Search for the cell housing the specified text and yield its (X, Y) center coordinate. 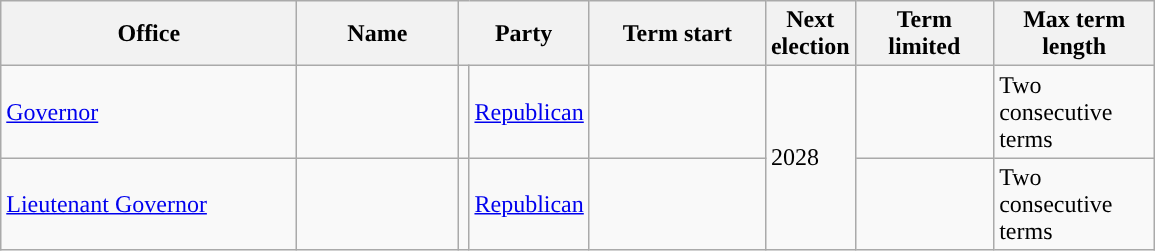
Office (149, 34)
Name (378, 34)
Governor (149, 112)
Next election (810, 34)
Term limited (924, 34)
Max term length (1074, 34)
Party (524, 34)
Lieutenant Governor (149, 204)
2028 (810, 158)
Term start (677, 34)
